Scan for the cell matching the given text and deliver its (X, Y) coordinate at center. 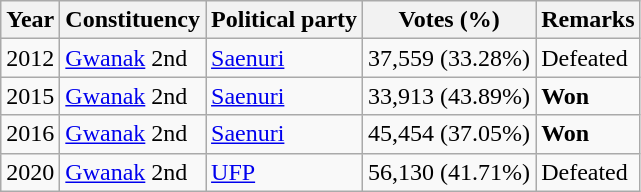
Remarks (588, 20)
2020 (30, 172)
33,913 (43.89%) (450, 96)
Year (30, 20)
Constituency (133, 20)
2012 (30, 58)
37,559 (33.28%) (450, 58)
Votes (%) (450, 20)
UFP (284, 172)
2016 (30, 134)
2015 (30, 96)
45,454 (37.05%) (450, 134)
Political party (284, 20)
56,130 (41.71%) (450, 172)
